Scan for the cell matching the given text and deliver its [X, Y] coordinate at center. 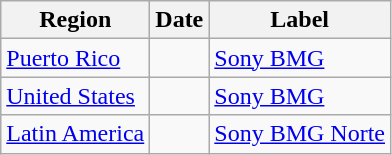
United States [76, 96]
Latin America [76, 134]
Date [180, 20]
Sony BMG Norte [300, 134]
Label [300, 20]
Region [76, 20]
Puerto Rico [76, 58]
